From the cell containing the given text, extract its center point as [x, y] coordinate. 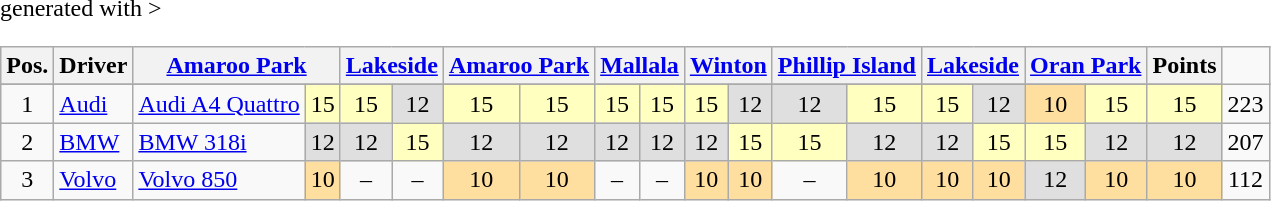
223 [1246, 104]
Winton [728, 66]
Points [1184, 66]
Volvo [94, 180]
207 [1246, 142]
Volvo 850 [219, 180]
Audi [94, 104]
Driver [94, 66]
1 [28, 104]
BMW 318i [219, 142]
112 [1246, 180]
2 [28, 142]
BMW [94, 142]
3 [28, 180]
Oran Park [1086, 66]
Mallala [640, 66]
Pos. [28, 66]
Audi A4 Quattro [219, 104]
Phillip Island [846, 66]
